Return the [X, Y] coordinate for the center point of the cell that contains the specified text.  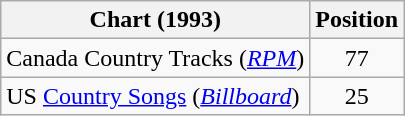
Position [357, 20]
US Country Songs (Billboard) [156, 96]
Canada Country Tracks (RPM) [156, 58]
77 [357, 58]
Chart (1993) [156, 20]
25 [357, 96]
